Extract the (X, Y) coordinate from the center of the cell holding the provided text.  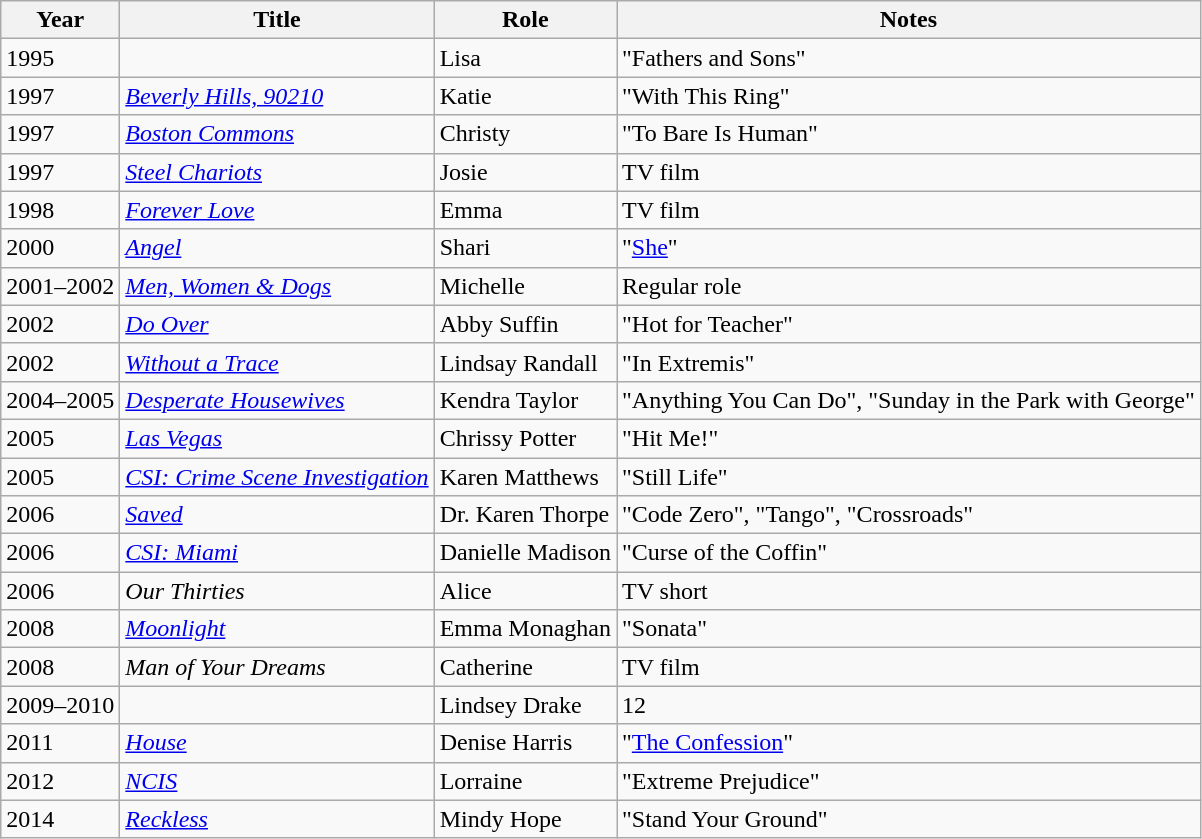
TV short (908, 591)
"With This Ring" (908, 96)
Forever Love (277, 210)
"Fathers and Sons" (908, 58)
"To Bare Is Human" (908, 134)
Christy (525, 134)
Our Thirties (277, 591)
Lorraine (525, 781)
Katie (525, 96)
2001–2002 (60, 286)
2000 (60, 248)
Mindy Hope (525, 819)
Boston Commons (277, 134)
CSI: Crime Scene Investigation (277, 477)
Saved (277, 515)
Las Vegas (277, 438)
"Hot for Teacher" (908, 324)
"Code Zero", "Tango", "Crossroads" (908, 515)
Reckless (277, 819)
"Hit Me!" (908, 438)
Notes (908, 20)
Role (525, 20)
Kendra Taylor (525, 400)
Alice (525, 591)
Lindsay Randall (525, 362)
"Curse of the Coffin" (908, 553)
House (277, 743)
2011 (60, 743)
CSI: Miami (277, 553)
Lindsey Drake (525, 705)
Shari (525, 248)
"Still Life" (908, 477)
Desperate Housewives (277, 400)
Emma Monaghan (525, 629)
Steel Chariots (277, 172)
Without a Trace (277, 362)
Do Over (277, 324)
Emma (525, 210)
Dr. Karen Thorpe (525, 515)
"Sonata" (908, 629)
"The Confession" (908, 743)
"Extreme Prejudice" (908, 781)
Karen Matthews (525, 477)
Angel (277, 248)
1998 (60, 210)
2012 (60, 781)
Year (60, 20)
Josie (525, 172)
"In Extremis" (908, 362)
"She" (908, 248)
"Anything You Can Do", "Sunday in the Park with George" (908, 400)
Chrissy Potter (525, 438)
2009–2010 (60, 705)
Denise Harris (525, 743)
Title (277, 20)
2014 (60, 819)
Men, Women & Dogs (277, 286)
Regular role (908, 286)
Moonlight (277, 629)
NCIS (277, 781)
Man of Your Dreams (277, 667)
Lisa (525, 58)
12 (908, 705)
Catherine (525, 667)
Michelle (525, 286)
1995 (60, 58)
Beverly Hills, 90210 (277, 96)
"Stand Your Ground" (908, 819)
Danielle Madison (525, 553)
2004–2005 (60, 400)
Abby Suffin (525, 324)
